Locate the cell with the specified text and output its [X, Y] center coordinate. 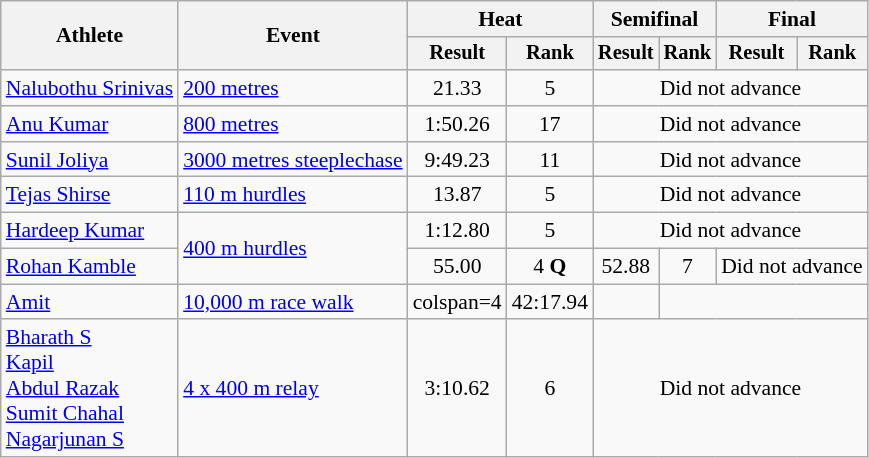
1:12.80 [458, 231]
4 Q [550, 267]
6 [550, 389]
Amit [90, 302]
Anu Kumar [90, 124]
Event [293, 36]
110 m hurdles [293, 195]
4 x 400 m relay [293, 389]
Heat [500, 19]
Bharath SKapilAbdul RazakSumit ChahalNagarjunan S [90, 389]
colspan=4 [458, 302]
1:50.26 [458, 124]
17 [550, 124]
Semifinal [654, 19]
Nalubothu Srinivas [90, 88]
400 m hurdles [293, 248]
21.33 [458, 88]
Athlete [90, 36]
200 metres [293, 88]
3000 metres steeplechase [293, 160]
7 [688, 267]
11 [550, 160]
800 metres [293, 124]
Sunil Joliya [90, 160]
Hardeep Kumar [90, 231]
55.00 [458, 267]
10,000 m race walk [293, 302]
13.87 [458, 195]
9:49.23 [458, 160]
Tejas Shirse [90, 195]
Rohan Kamble [90, 267]
42:17.94 [550, 302]
3:10.62 [458, 389]
Final [792, 19]
52.88 [626, 267]
